Output the (x, y) coordinate of the center of the cell containing the given text.  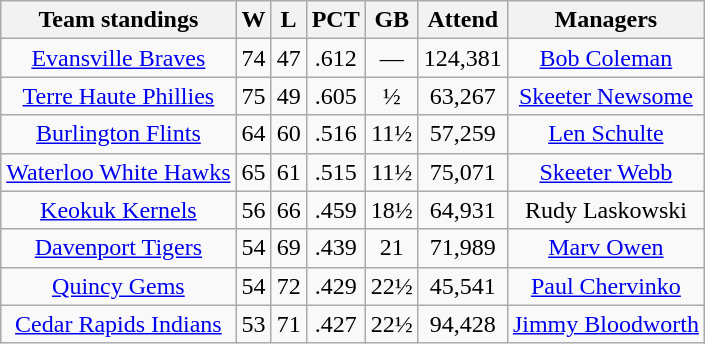
69 (288, 248)
66 (288, 210)
Marv Owen (606, 248)
Rudy Laskowski (606, 210)
.612 (336, 58)
Paul Chervinko (606, 286)
94,428 (462, 324)
Team standings (118, 20)
Davenport Tigers (118, 248)
21 (392, 248)
.439 (336, 248)
63,267 (462, 96)
Terre Haute Phillies (118, 96)
71 (288, 324)
57,259 (462, 134)
47 (288, 58)
64,931 (462, 210)
Len Schulte (606, 134)
Cedar Rapids Indians (118, 324)
.605 (336, 96)
60 (288, 134)
72 (288, 286)
½ (392, 96)
75 (254, 96)
Bob Coleman (606, 58)
.459 (336, 210)
61 (288, 172)
.516 (336, 134)
Burlington Flints (118, 134)
75,071 (462, 172)
Attend (462, 20)
64 (254, 134)
53 (254, 324)
Quincy Gems (118, 286)
.515 (336, 172)
45,541 (462, 286)
W (254, 20)
Jimmy Bloodworth (606, 324)
Waterloo White Hawks (118, 172)
18½ (392, 210)
74 (254, 58)
— (392, 58)
Keokuk Kernels (118, 210)
Skeeter Webb (606, 172)
124,381 (462, 58)
GB (392, 20)
.427 (336, 324)
Evansville Braves (118, 58)
Skeeter Newsome (606, 96)
71,989 (462, 248)
49 (288, 96)
Managers (606, 20)
PCT (336, 20)
L (288, 20)
.429 (336, 286)
65 (254, 172)
56 (254, 210)
